Provide the [X, Y] coordinate of the cell's center where the given text is located.  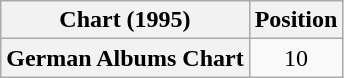
German Albums Chart [125, 58]
10 [296, 58]
Position [296, 20]
Chart (1995) [125, 20]
